Extract the (X, Y) coordinate from the center of the cell holding the provided text.  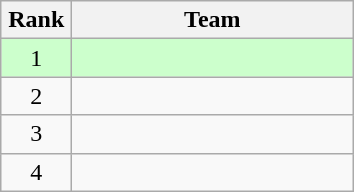
Rank (36, 20)
3 (36, 134)
1 (36, 58)
4 (36, 172)
2 (36, 96)
Team (212, 20)
